Pinpoint the cell where the given text exists, returning its (X, Y) midpoint coordinate. 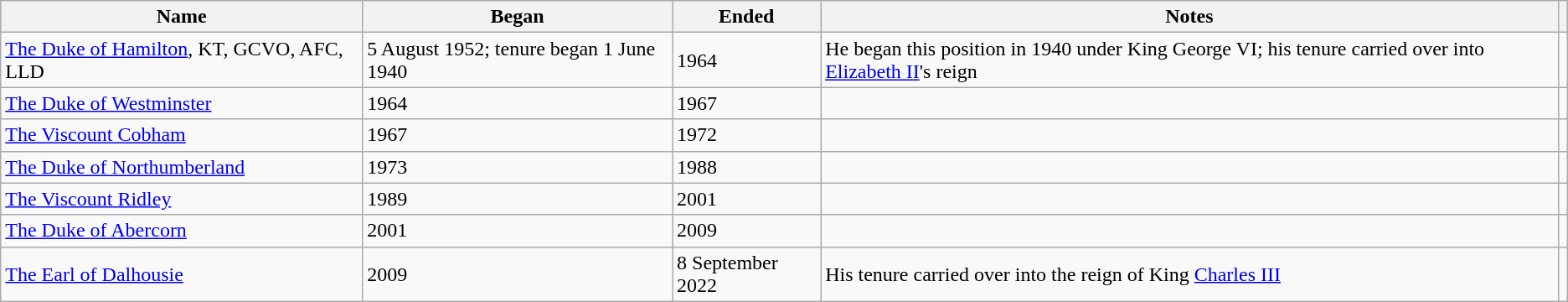
The Duke of Abercorn (182, 231)
1988 (747, 167)
His tenure carried over into the reign of King Charles III (1189, 273)
5 August 1952; tenure began 1 June 1940 (518, 60)
The Duke of Northumberland (182, 167)
Notes (1189, 17)
The Earl of Dalhousie (182, 273)
1973 (518, 167)
The Viscount Cobham (182, 135)
He began this position in 1940 under King George VI; his tenure carried over into Elizabeth II's reign (1189, 60)
8 September 2022 (747, 273)
The Duke of Westminster (182, 103)
The Viscount Ridley (182, 199)
Name (182, 17)
Ended (747, 17)
The Duke of Hamilton, KT, GCVO, AFC, LLD (182, 60)
1972 (747, 135)
1989 (518, 199)
Began (518, 17)
